Extract the [x, y] coordinate from the center of the cell holding the provided text.  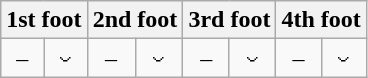
1st foot [44, 20]
4th foot [321, 20]
2nd foot [135, 20]
3rd foot [230, 20]
